From the cell containing the given text, extract its center point as (X, Y) coordinate. 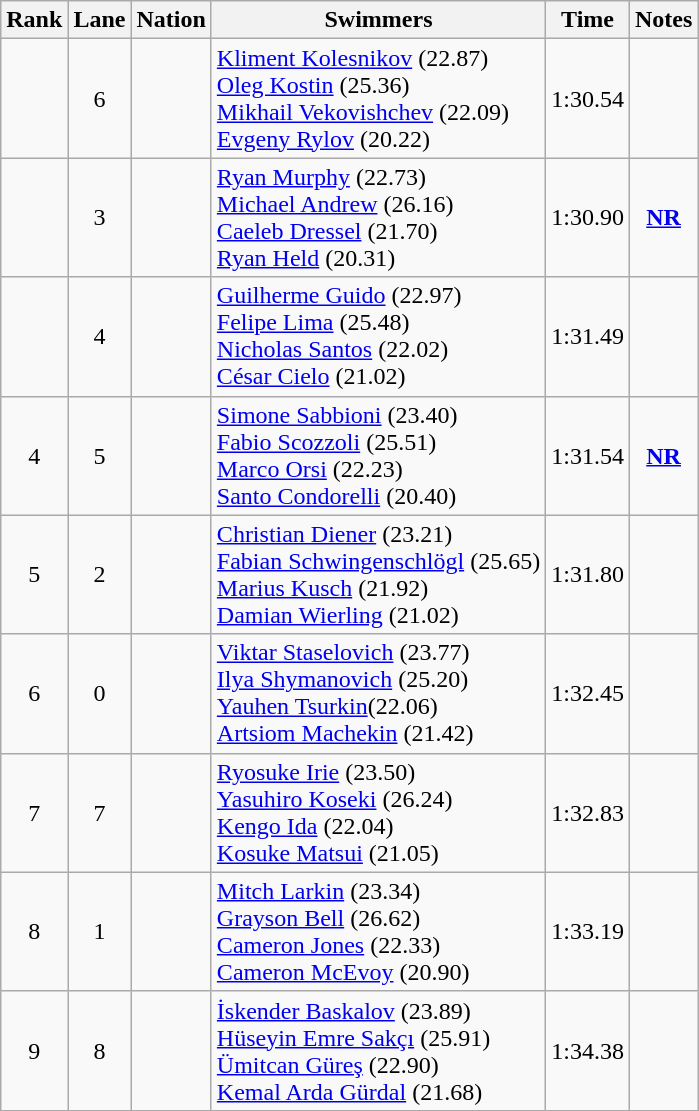
Swimmers (378, 20)
Guilherme Guido (22.97)Felipe Lima (25.48)Nicholas Santos (22.02)César Cielo (21.02) (378, 336)
Viktar Staselovich (23.77)Ilya Shymanovich (25.20)Yauhen Tsurkin(22.06)Artsiom Machekin (21.42) (378, 694)
Lane (100, 20)
Nation (171, 20)
3 (100, 218)
İskender Baskalov (23.89)Hüseyin Emre Sakçı (25.91)Ümitcan Güreş (22.90)Kemal Arda Gürdal (21.68) (378, 1050)
Ryan Murphy (22.73)Michael Andrew (26.16)Caeleb Dressel (21.70)Ryan Held (20.31) (378, 218)
Time (588, 20)
Notes (663, 20)
Simone Sabbioni (23.40)Fabio Scozzoli (25.51)Marco Orsi (22.23)Santo Condorelli (20.40) (378, 456)
2 (100, 574)
1:31.80 (588, 574)
1:33.19 (588, 932)
1:31.49 (588, 336)
Rank (34, 20)
Ryosuke Irie (23.50)Yasuhiro Koseki (26.24)Kengo Ida (22.04)Kosuke Matsui (21.05) (378, 812)
Mitch Larkin (23.34)Grayson Bell (26.62)Cameron Jones (22.33)Cameron McEvoy (20.90) (378, 932)
1:30.90 (588, 218)
1:34.38 (588, 1050)
1:32.83 (588, 812)
Christian Diener (23.21)Fabian Schwingenschlögl (25.65)Marius Kusch (21.92)Damian Wierling (21.02) (378, 574)
1:31.54 (588, 456)
1:30.54 (588, 98)
1:32.45 (588, 694)
1 (100, 932)
Kliment Kolesnikov (22.87)Oleg Kostin (25.36)Mikhail Vekovishchev (22.09)Evgeny Rylov (20.22) (378, 98)
9 (34, 1050)
0 (100, 694)
